Find where the given text appears and provide that cell's center as [X, Y] coordinate. 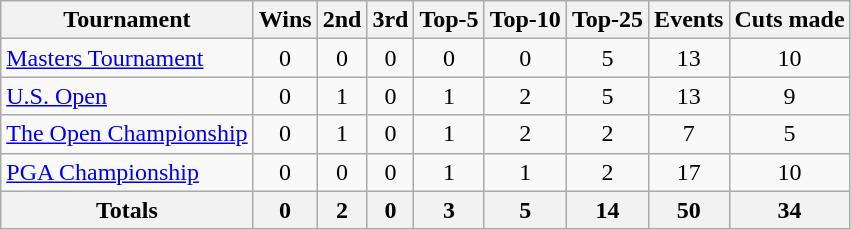
Tournament [127, 20]
50 [689, 210]
Wins [285, 20]
Top-10 [525, 20]
Cuts made [790, 20]
Totals [127, 210]
Events [689, 20]
14 [607, 210]
9 [790, 96]
17 [689, 172]
3 [449, 210]
U.S. Open [127, 96]
7 [689, 134]
Masters Tournament [127, 58]
34 [790, 210]
2nd [342, 20]
Top-25 [607, 20]
The Open Championship [127, 134]
3rd [390, 20]
Top-5 [449, 20]
PGA Championship [127, 172]
